Determine the (X, Y) coordinate at the center of the cell enclosing the given text.  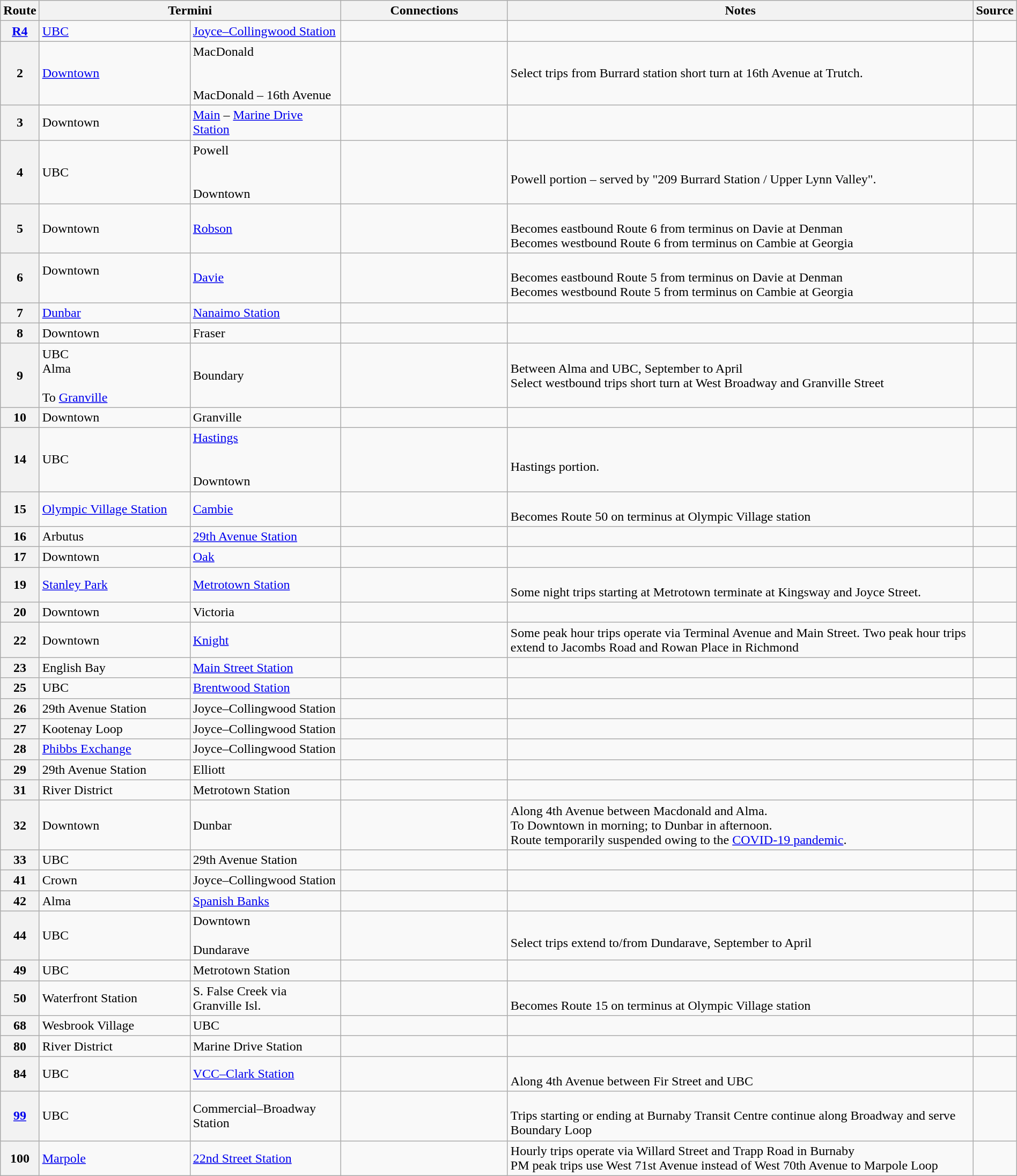
English Bay (115, 668)
Powell portion – served by "209 Burrard Station / Upper Lynn Valley". (740, 172)
R4 (20, 31)
Crown (115, 880)
42 (20, 900)
26 (20, 708)
84 (20, 1074)
Elliott (265, 770)
Main – Marine Drive Station (265, 122)
80 (20, 1046)
Becomes eastbound Route 6 from terminus on Davie at DenmanBecomes westbound Route 6 from terminus on Cambie at Georgia (740, 228)
14 (20, 459)
Oak (265, 557)
Connections (424, 11)
4 (20, 172)
UBCAlmaTo Granville (115, 375)
Source (994, 11)
44 (20, 936)
Route (20, 11)
19 (20, 585)
Some peak hour trips operate via Terminal Avenue and Main Street. Two peak hour trips extend to Jacombs Road and Rowan Place in Richmond (740, 640)
Phibbs Exchange (115, 749)
41 (20, 880)
Fraser (265, 333)
8 (20, 333)
Termini (190, 11)
99 (20, 1116)
Downtown Dundarave (265, 936)
17 (20, 557)
Some night trips starting at Metrotown terminate at Kingsway and Joyce Street. (740, 585)
Hastings portion. (740, 459)
Notes (740, 11)
16 (20, 537)
22nd Street Station (265, 1158)
Commercial–Broadway Station (265, 1116)
20 (20, 612)
Arbutus (115, 537)
5 (20, 228)
50 (20, 999)
Kootenay Loop (115, 729)
33 (20, 860)
Davie (265, 278)
Becomes Route 15 on terminus at Olympic Village station (740, 999)
9 (20, 375)
22 (20, 640)
100 (20, 1158)
Boundary (265, 375)
32 (20, 825)
Main Street Station (265, 668)
68 (20, 1026)
Cambie (265, 508)
Granville (265, 417)
Becomes Route 50 on terminus at Olympic Village station (740, 508)
Trips starting or ending at Burnaby Transit Centre continue along Broadway and serve Boundary Loop (740, 1116)
15 (20, 508)
10 (20, 417)
25 (20, 688)
Along 4th Avenue between Fir Street and UBC (740, 1074)
Nanaimo Station (265, 313)
31 (20, 790)
Select trips extend to/from Dundarave, September to April (740, 936)
Brentwood Station (265, 688)
Hourly trips operate via Willard Street and Trapp Road in BurnabyPM peak trips use West 71st Avenue instead of West 70th Avenue to Marpole Loop (740, 1158)
3 (20, 122)
49 (20, 971)
23 (20, 668)
VCC–Clark Station (265, 1074)
Waterfront Station (115, 999)
S. False Creek via Granville Isl. (265, 999)
HastingsDowntown (265, 459)
Knight (265, 640)
Victoria (265, 612)
28 (20, 749)
7 (20, 313)
27 (20, 729)
PowellDowntown (265, 172)
Select trips from Burrard station short turn at 16th Avenue at Trutch. (740, 73)
Becomes eastbound Route 5 from terminus on Davie at DenmanBecomes westbound Route 5 from terminus on Cambie at Georgia (740, 278)
Olympic Village Station (115, 508)
6 (20, 278)
Robson (265, 228)
2 (20, 73)
Spanish Banks (265, 900)
Stanley Park (115, 585)
Marine Drive Station (265, 1046)
MacDonaldMacDonald – 16th Avenue (265, 73)
Marpole (115, 1158)
Wesbrook Village (115, 1026)
Between Alma and UBC, September to AprilSelect westbound trips short turn at West Broadway and Granville Street (740, 375)
Alma (115, 900)
29 (20, 770)
